For the text-containing cell, return its midpoint in (x, y) coordinate format. 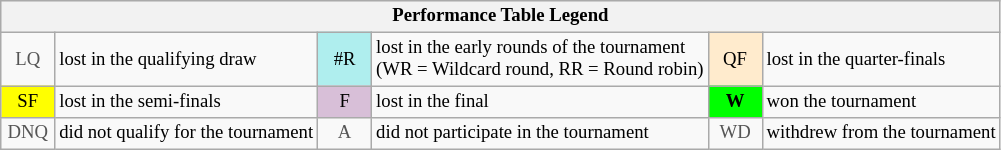
QF (735, 60)
A (345, 134)
Performance Table Legend (500, 16)
did not participate in the tournament (540, 134)
SF (28, 102)
lost in the quarter-finals (881, 60)
withdrew from the tournament (881, 134)
lost in the semi-finals (186, 102)
won the tournament (881, 102)
LQ (28, 60)
lost in the qualifying draw (186, 60)
did not qualify for the tournament (186, 134)
DNQ (28, 134)
F (345, 102)
W (735, 102)
lost in the early rounds of the tournament(WR = Wildcard round, RR = Round robin) (540, 60)
WD (735, 134)
lost in the final (540, 102)
#R (345, 60)
